For the text-containing cell, return its midpoint in [X, Y] coordinate format. 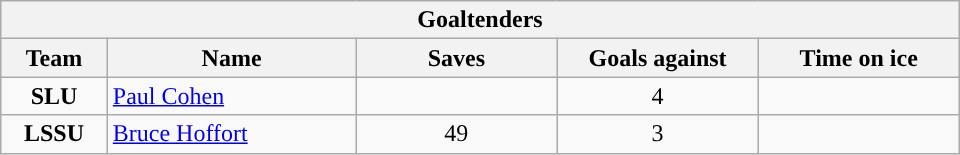
49 [456, 134]
Team [54, 58]
SLU [54, 96]
Bruce Hoffort [232, 134]
Paul Cohen [232, 96]
Saves [456, 58]
3 [658, 134]
Time on ice [858, 58]
Goals against [658, 58]
Name [232, 58]
4 [658, 96]
LSSU [54, 134]
Goaltenders [480, 20]
